Extract the (X, Y) coordinate from the center of the cell holding the provided text.  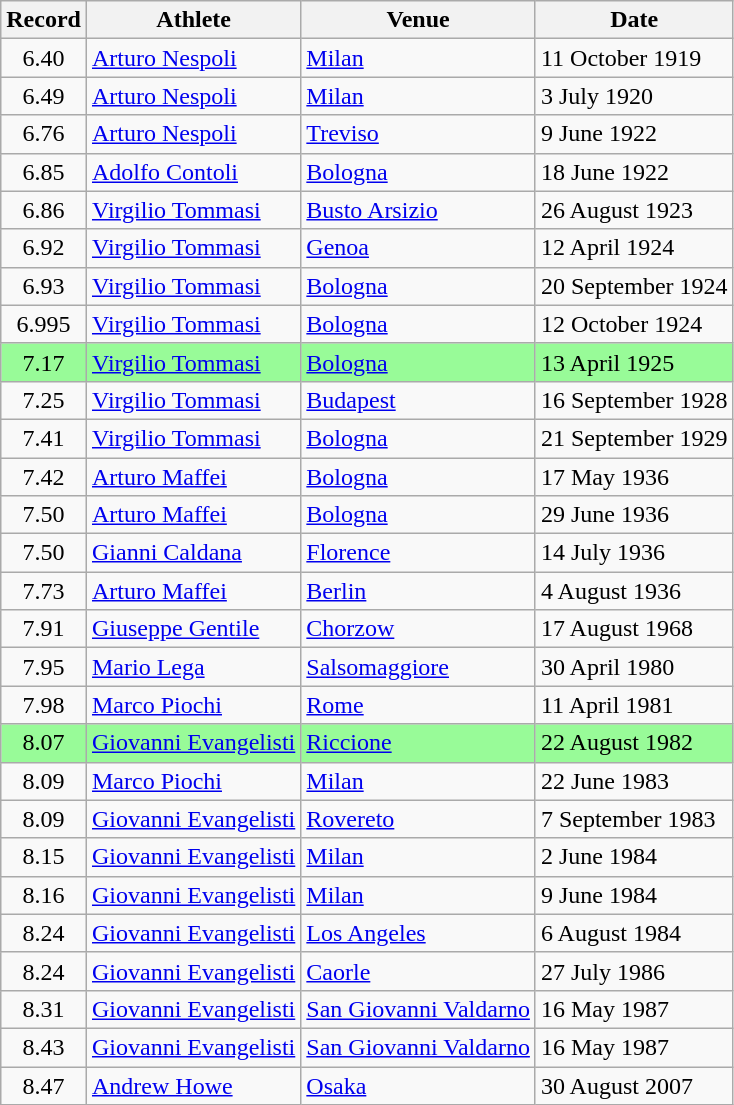
4 August 1936 (634, 591)
6.995 (44, 324)
3 July 1920 (634, 96)
Busto Arsizio (418, 210)
9 June 1984 (634, 895)
Gianni Caldana (193, 553)
8.47 (44, 1085)
7.73 (44, 591)
Budapest (418, 400)
6 August 1984 (634, 933)
16 September 1928 (634, 400)
6.93 (44, 286)
Date (634, 20)
6.76 (44, 134)
22 June 1983 (634, 781)
8.31 (44, 1009)
Rovereto (418, 819)
Andrew Howe (193, 1085)
8.15 (44, 857)
Caorle (418, 971)
7.25 (44, 400)
Record (44, 20)
18 June 1922 (634, 172)
29 June 1936 (634, 515)
Riccione (418, 743)
7.17 (44, 362)
13 April 1925 (634, 362)
8.16 (44, 895)
27 July 1986 (634, 971)
9 June 1922 (634, 134)
Treviso (418, 134)
6.85 (44, 172)
Rome (418, 705)
17 August 1968 (634, 629)
6.92 (44, 248)
7.98 (44, 705)
Osaka (418, 1085)
Mario Lega (193, 667)
7.41 (44, 438)
7 September 1983 (634, 819)
6.86 (44, 210)
6.49 (44, 96)
21 September 1929 (634, 438)
7.95 (44, 667)
12 October 1924 (634, 324)
12 April 1924 (634, 248)
17 May 1936 (634, 477)
26 August 1923 (634, 210)
20 September 1924 (634, 286)
Venue (418, 20)
Genoa (418, 248)
11 April 1981 (634, 705)
6.40 (44, 58)
8.43 (44, 1047)
Salsomaggiore (418, 667)
30 April 1980 (634, 667)
Chorzow (418, 629)
2 June 1984 (634, 857)
Los Angeles (418, 933)
Florence (418, 553)
Giuseppe Gentile (193, 629)
22 August 1982 (634, 743)
11 October 1919 (634, 58)
14 July 1936 (634, 553)
Berlin (418, 591)
7.91 (44, 629)
Adolfo Contoli (193, 172)
7.42 (44, 477)
Athlete (193, 20)
8.07 (44, 743)
30 August 2007 (634, 1085)
